Return the [X, Y] coordinate for the center point of the cell that contains the specified text.  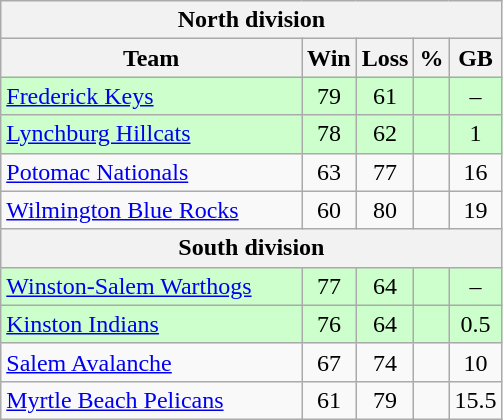
78 [330, 134]
74 [385, 362]
16 [476, 172]
Myrtle Beach Pelicans [152, 400]
Salem Avalanche [152, 362]
Lynchburg Hillcats [152, 134]
Kinston Indians [152, 324]
South division [252, 248]
15.5 [476, 400]
% [432, 58]
76 [330, 324]
Team [152, 58]
62 [385, 134]
GB [476, 58]
Winston-Salem Warthogs [152, 286]
Win [330, 58]
60 [330, 210]
63 [330, 172]
1 [476, 134]
0.5 [476, 324]
Potomac Nationals [152, 172]
67 [330, 362]
19 [476, 210]
Frederick Keys [152, 96]
Loss [385, 58]
North division [252, 20]
80 [385, 210]
10 [476, 362]
Wilmington Blue Rocks [152, 210]
